Identify which cell holds the provided text, then report its [X, Y] central coordinate. 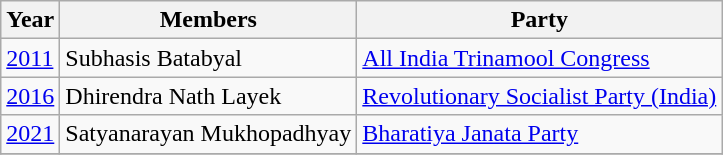
Party [540, 20]
2021 [30, 134]
Year [30, 20]
Dhirendra Nath Layek [208, 96]
Revolutionary Socialist Party (India) [540, 96]
Subhasis Batabyal [208, 58]
2011 [30, 58]
2016 [30, 96]
All India Trinamool Congress [540, 58]
Members [208, 20]
Bharatiya Janata Party [540, 134]
Satyanarayan Mukhopadhyay [208, 134]
